Capture the cell that displays the provided text and extract its (X, Y) central coordinate. 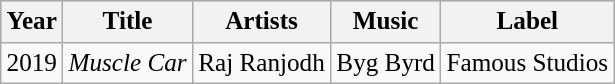
2019 (32, 63)
Label (528, 22)
Byg Byrd (386, 63)
Year (32, 22)
Raj Ranjodh (261, 63)
Artists (261, 22)
Music (386, 22)
Title (128, 22)
Famous Studios (528, 63)
Muscle Car (128, 63)
